Find where the given text appears and provide that cell's center as [x, y] coordinate. 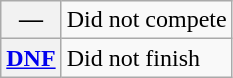
— [31, 20]
Did not finish [146, 58]
Did not compete [146, 20]
DNF [31, 58]
